Find where the given text appears and provide that cell's center as [x, y] coordinate. 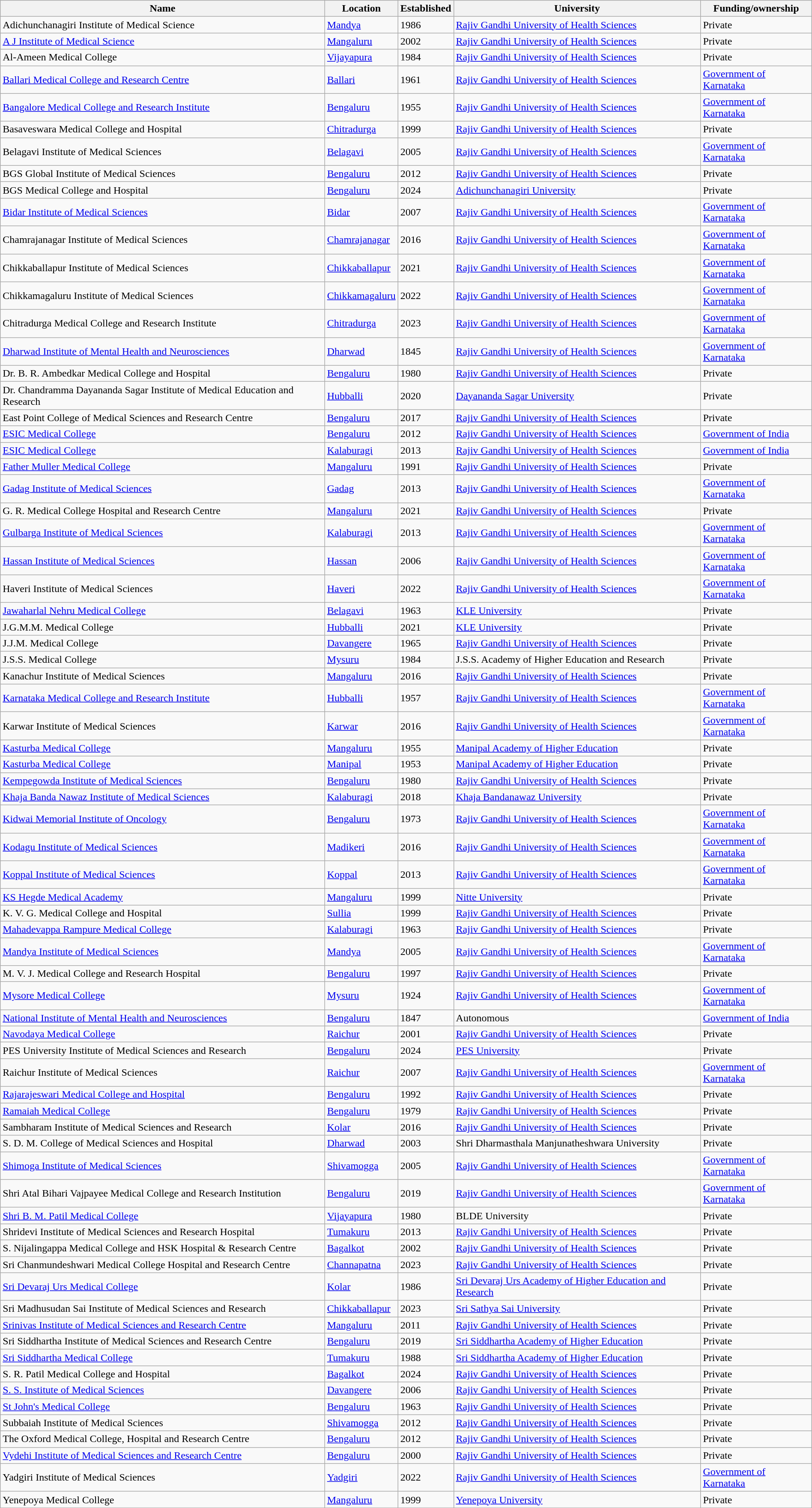
1845 [426, 351]
Chikkamagaluru [361, 296]
Nitte University [577, 897]
Karwar [361, 726]
M. V. J. Medical College and Research Hospital [163, 974]
Sri Siddhartha Institute of Medical Sciences and Research Centre [163, 1341]
A J Institute of Medical Science [163, 41]
Chamrajanagar [361, 240]
Adichunchanagiri University [577, 190]
Madikeri [361, 847]
2018 [426, 797]
PES University Institute of Medical Sciences and Research [163, 1050]
Srinivas Institute of Medical Sciences and Research Centre [163, 1325]
1965 [426, 643]
1957 [426, 698]
Yadgiri [361, 1477]
G. R. Medical College Hospital and Research Centre [163, 511]
Chikkaballapur Institute of Medical Sciences [163, 267]
J.G.M.M. Medical College [163, 627]
Dayananda Sagar University [577, 396]
J.J.M. Medical College [163, 643]
Location [361, 9]
Sullia [361, 913]
BGS Medical College and Hospital [163, 190]
Belagavi Institute of Medical Sciences [163, 152]
Shri Dharmasthala Manjunatheshwara University [577, 1143]
Ballari Medical College and Research Centre [163, 80]
Bangalore Medical College and Research Institute [163, 107]
Sri Madhusudan Sai Institute of Medical Sciences and Research [163, 1309]
Basaveswara Medical College and Hospital [163, 129]
1992 [426, 1095]
Kodagu Institute of Medical Sciences [163, 847]
Yenepoya Medical College [163, 1499]
Father Muller Medical College [163, 467]
Dr. Chandramma Dayananda Sagar Institute of Medical Education and Research [163, 396]
Manipal [361, 764]
Yadgiri Institute of Medical Sciences [163, 1477]
Gadag Institute of Medical Sciences [163, 488]
Channapatna [361, 1264]
J.S.S. Academy of Higher Education and Research [577, 660]
Hassan [361, 560]
The Oxford Medical College, Hospital and Research Centre [163, 1439]
Koppal [361, 875]
Khaja Bandanawaz University [577, 797]
S. D. M. College of Medical Sciences and Hospital [163, 1143]
K. V. G. Medical College and Hospital [163, 913]
Sambharam Institute of Medical Sciences and Research [163, 1127]
1973 [426, 819]
Mahadevappa Rampure Medical College [163, 929]
KS Hegde Medical Academy [163, 897]
Established [426, 9]
Karnataka Medical College and Research Institute [163, 698]
Ballari [361, 80]
1961 [426, 80]
Ramaiah Medical College [163, 1111]
Mysore Medical College [163, 996]
Bidar Institute of Medical Sciences [163, 212]
Koppal Institute of Medical Sciences [163, 875]
Sri Devaraj Urs Medical College [163, 1287]
1979 [426, 1111]
2003 [426, 1143]
Bidar [361, 212]
Mandya Institute of Medical Sciences [163, 951]
Haveri [361, 589]
PES University [577, 1050]
Karwar Institute of Medical Sciences [163, 726]
Shimoga Institute of Medical Sciences [163, 1165]
Gadag [361, 488]
J.S.S. Medical College [163, 660]
Vydehi Institute of Medical Sciences and Research Centre [163, 1455]
Chikkamagaluru Institute of Medical Sciences [163, 296]
Dharwad Institute of Mental Health and Neurosciences [163, 351]
Raichur Institute of Medical Sciences [163, 1073]
1997 [426, 974]
BLDE University [577, 1215]
Chamrajanagar Institute of Medical Sciences [163, 240]
Dr. B. R. Ambedkar Medical College and Hospital [163, 374]
Name [163, 9]
Shri Atal Bihari Vajpayee Medical College and Research Institution [163, 1194]
Chitradurga Medical College and Research Institute [163, 324]
Navodaya Medical College [163, 1034]
2011 [426, 1325]
2001 [426, 1034]
Sri Sathya Sai University [577, 1309]
S. S. Institute of Medical Sciences [163, 1390]
S. Nijalingappa Medical College and HSK Hospital & Research Centre [163, 1248]
Kanachur Institute of Medical Sciences [163, 676]
Rajarajeswari Medical College and Hospital [163, 1095]
2000 [426, 1455]
Kempegowda Institute of Medical Sciences [163, 781]
2017 [426, 418]
Autonomous [577, 1018]
2020 [426, 396]
Kidwai Memorial Institute of Oncology [163, 819]
Hassan Institute of Medical Sciences [163, 560]
University [577, 9]
St John's Medical College [163, 1406]
1991 [426, 467]
Gulbarga Institute of Medical Sciences [163, 533]
Sri Chanmundeshwari Medical College Hospital and Research Centre [163, 1264]
S. R. Patil Medical College and Hospital [163, 1374]
BGS Global Institute of Medical Sciences [163, 174]
Al-Ameen Medical College [163, 57]
1924 [426, 996]
Funding/ownership [756, 9]
Khaja Banda Nawaz Institute of Medical Sciences [163, 797]
1847 [426, 1018]
East Point College of Medical Sciences and Research Centre [163, 418]
Jawaharlal Nehru Medical College [163, 610]
Sri Siddhartha Medical College [163, 1358]
Shridevi Institute of Medical Sciences and Research Hospital [163, 1232]
Shri B. M. Patil Medical College [163, 1215]
1953 [426, 764]
Haveri Institute of Medical Sciences [163, 589]
Subbaiah Institute of Medical Sciences [163, 1423]
Adichunchanagiri Institute of Medical Science [163, 25]
Yenepoya University [577, 1499]
1988 [426, 1358]
National Institute of Mental Health and Neurosciences [163, 1018]
Sri Devaraj Urs Academy of Higher Education and Research [577, 1287]
